Detect which cell encompasses the target text, then output its [x, y] center coordinate. 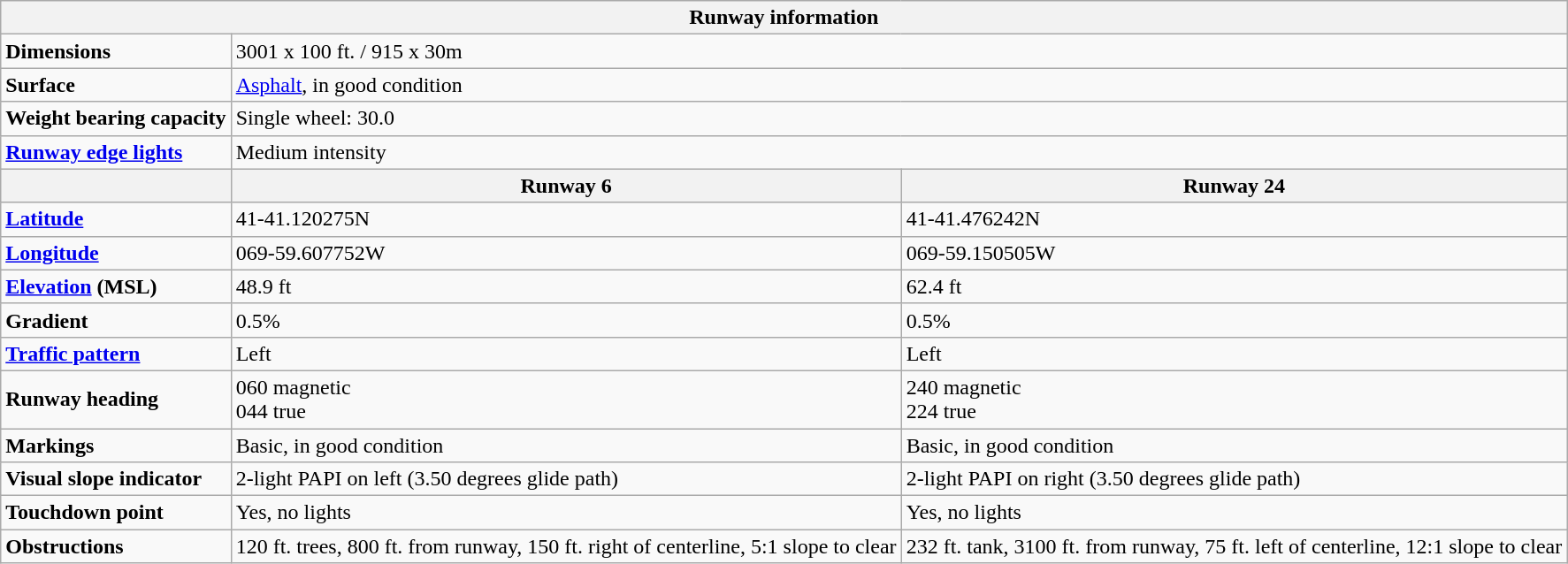
060 magnetic044 true [566, 400]
41-41.120275N [566, 219]
Single wheel: 30.0 [899, 118]
240 magnetic224 true [1235, 400]
Weight bearing capacity [116, 118]
Longitude [116, 253]
Runway information [784, 18]
Touchdown point [116, 513]
3001 x 100 ft. / 915 x 30m [899, 51]
Elevation (MSL) [116, 286]
Latitude [116, 219]
Visual slope indicator [116, 479]
Obstructions [116, 546]
Markings [116, 445]
48.9 ft [566, 286]
2-light PAPI on right (3.50 degrees glide path) [1235, 479]
Runway heading [116, 400]
Runway 6 [566, 186]
Dimensions [116, 51]
069-59.607752W [566, 253]
41-41.476242N [1235, 219]
Runway edge lights [116, 152]
Runway 24 [1235, 186]
Asphalt, in good condition [899, 85]
Gradient [116, 320]
232 ft. tank, 3100 ft. from runway, 75 ft. left of centerline, 12:1 slope to clear [1235, 546]
62.4 ft [1235, 286]
2-light PAPI on left (3.50 degrees glide path) [566, 479]
Medium intensity [899, 152]
120 ft. trees, 800 ft. from runway, 150 ft. right of centerline, 5:1 slope to clear [566, 546]
Traffic pattern [116, 354]
069-59.150505W [1235, 253]
Surface [116, 85]
